Locate the cell with the specified text and output its [x, y] center coordinate. 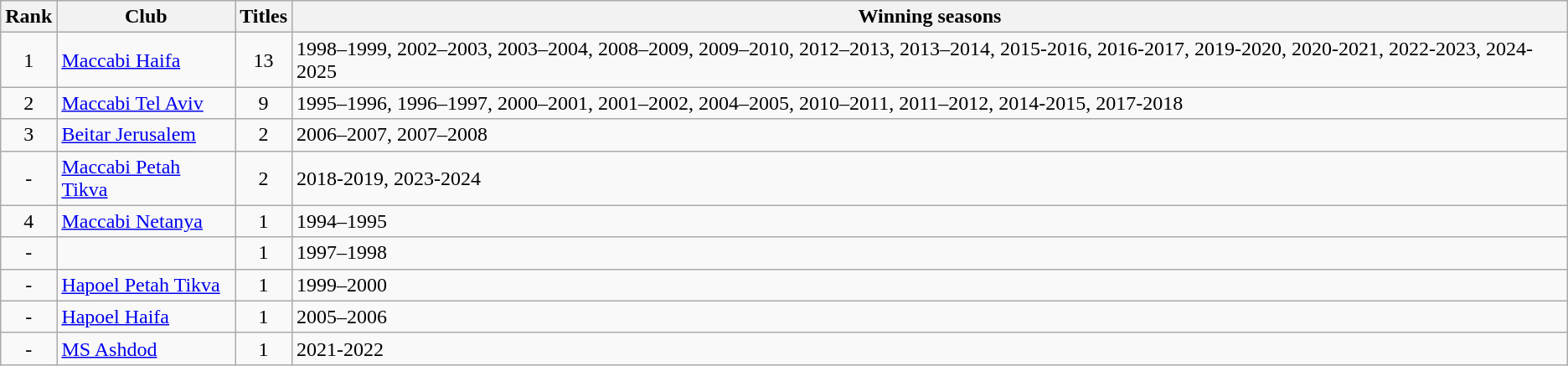
MS Ashdod [146, 348]
2018-2019, 2023-2024 [930, 178]
1995–1996, 1996–1997, 2000–2001, 2001–2002, 2004–2005, 2010–2011, 2011–2012, 2014-2015, 2017-2018 [930, 103]
1994–1995 [930, 221]
Winning seasons [930, 17]
2006–2007, 2007–2008 [930, 135]
1997–1998 [930, 253]
13 [264, 60]
Hapoel Haifa [146, 317]
Maccabi Haifa [146, 60]
Maccabi Tel Aviv [146, 103]
Hapoel Petah Tikva [146, 285]
4 [28, 221]
Beitar Jerusalem [146, 135]
2005–2006 [930, 317]
Club [146, 17]
Rank [28, 17]
9 [264, 103]
2021-2022 [930, 348]
1998–1999, 2002–2003, 2003–2004, 2008–2009, 2009–2010, 2012–2013, 2013–2014, 2015-2016, 2016-2017, 2019-2020, 2020-2021, 2022-2023, 2024-2025 [930, 60]
1999–2000 [930, 285]
Titles [264, 17]
3 [28, 135]
Maccabi Petah Tikva [146, 178]
Maccabi Netanya [146, 221]
